Provide the [X, Y] coordinate of the cell's center where the given text is located.  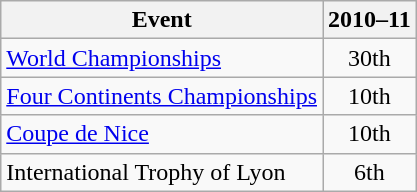
World Championships [162, 58]
Coupe de Nice [162, 134]
Event [162, 20]
2010–11 [369, 20]
International Trophy of Lyon [162, 172]
30th [369, 58]
6th [369, 172]
Four Continents Championships [162, 96]
